Return the [x, y] coordinate for the center point of the cell that contains the specified text.  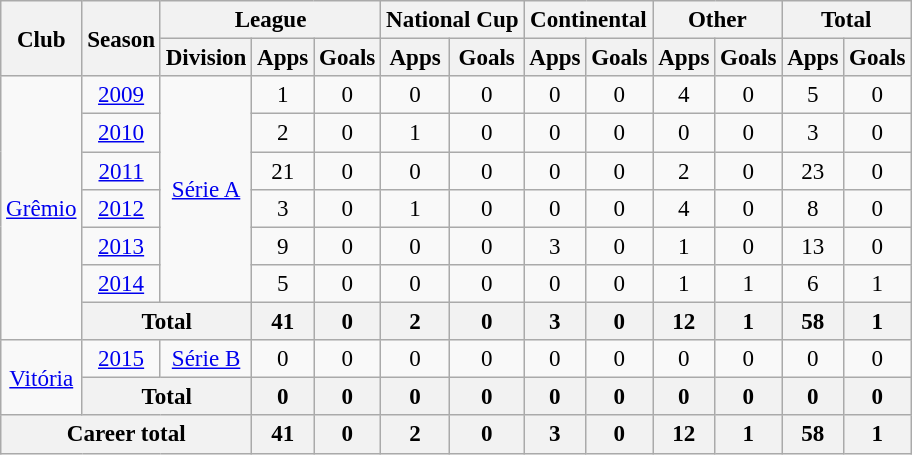
Grêmio [42, 208]
Division [206, 58]
Série A [206, 189]
Club [42, 38]
Other [718, 20]
6 [813, 284]
2012 [122, 209]
9 [283, 246]
League [270, 20]
Season [122, 38]
21 [283, 171]
Vitória [42, 378]
Série B [206, 359]
National Cup [452, 20]
Continental [588, 20]
2009 [122, 95]
2010 [122, 133]
2011 [122, 171]
2015 [122, 359]
2013 [122, 246]
8 [813, 209]
23 [813, 171]
Career total [126, 435]
13 [813, 246]
2014 [122, 284]
